Locate the cell with the specified text and output its [x, y] center coordinate. 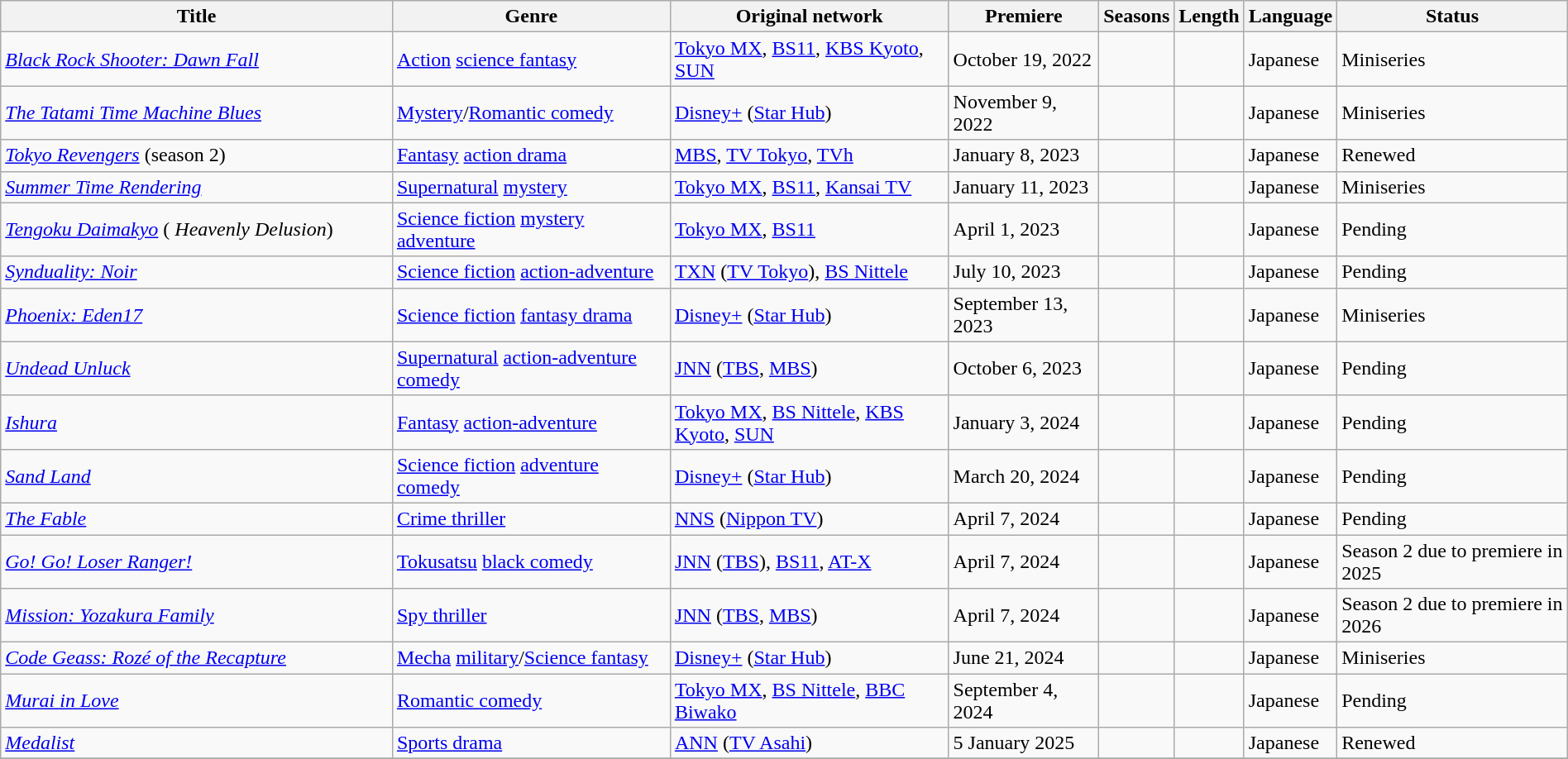
Length [1209, 17]
November 9, 2022 [1024, 112]
Spy thriller [531, 615]
ANN (TV Asahi) [809, 743]
March 20, 2024 [1024, 476]
Synduality: Noir [197, 272]
Mecha military/Science fantasy [531, 658]
Tokyo Revengers (season 2) [197, 155]
Tokyo MX, BS Nittele, KBS Kyoto, SUN [809, 422]
Summer Time Rendering [197, 187]
The Tatami Time Machine Blues [197, 112]
Medalist [197, 743]
September 4, 2024 [1024, 701]
Science fiction adventure comedy [531, 476]
Fantasy action drama [531, 155]
Sports drama [531, 743]
Status [1452, 17]
Tokyo MX, BS11, KBS Kyoto, SUN [809, 60]
Fantasy action-adventure [531, 422]
Science fiction mystery adventure [531, 230]
Mystery/Romantic comedy [531, 112]
Crime thriller [531, 518]
Premiere [1024, 17]
Romantic comedy [531, 701]
October 6, 2023 [1024, 369]
January 8, 2023 [1024, 155]
Season 2 due to premiere in 2025 [1452, 561]
October 19, 2022 [1024, 60]
Tokusatsu black comedy [531, 561]
Original network [809, 17]
Science fiction action-adventure [531, 272]
September 13, 2023 [1024, 314]
Tokyo MX, BS11, Kansai TV [809, 187]
NNS (Nippon TV) [809, 518]
Genre [531, 17]
January 3, 2024 [1024, 422]
Black Rock Shooter: Dawn Fall [197, 60]
Mission: Yozakura Family [197, 615]
Action science fantasy [531, 60]
January 11, 2023 [1024, 187]
Tengoku Daimakyo ( Heavenly Delusion) [197, 230]
Tokyo MX, BS Nittele, BBC Biwako [809, 701]
Code Geass: Rozé of the Recapture [197, 658]
Science fiction fantasy drama [531, 314]
Ishura [197, 422]
The Fable [197, 518]
JNN (TBS), BS11, AT-X [809, 561]
Go! Go! Loser Ranger! [197, 561]
April 1, 2023 [1024, 230]
5 January 2025 [1024, 743]
Sand Land [197, 476]
Undead Unluck [197, 369]
Language [1290, 17]
TXN (TV Tokyo), BS Nittele [809, 272]
Season 2 due to premiere in 2026 [1452, 615]
Title [197, 17]
MBS, TV Tokyo, TVh [809, 155]
July 10, 2023 [1024, 272]
Supernatural action-adventure comedy [531, 369]
June 21, 2024 [1024, 658]
Murai in Love [197, 701]
Tokyo MX, BS11 [809, 230]
Phoenix: Eden17 [197, 314]
Seasons [1136, 17]
Supernatural mystery [531, 187]
